Extract the [x, y] coordinate from the center of the cell holding the provided text.  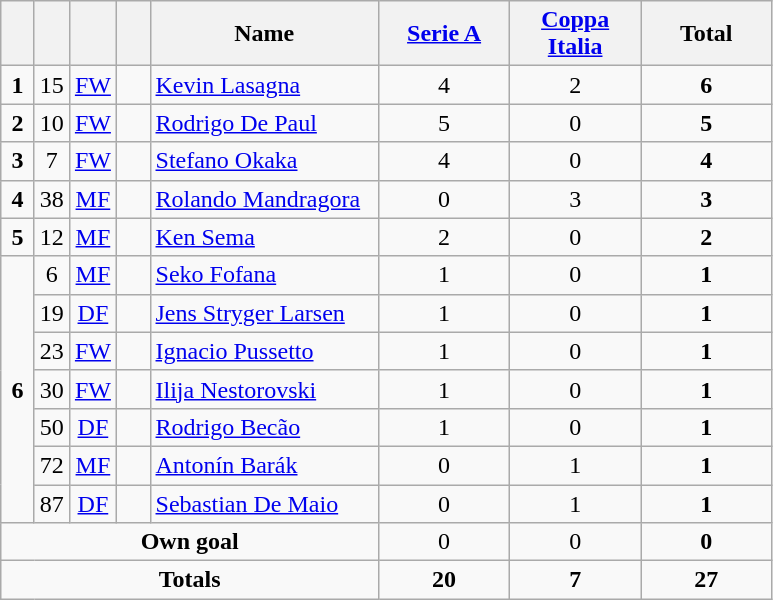
Ignacio Pussetto [264, 351]
Ilija Nestorovski [264, 389]
20 [444, 580]
72 [52, 465]
Sebastian De Maio [264, 503]
Jens Stryger Larsen [264, 313]
Seko Fofana [264, 275]
Stefano Okaka [264, 161]
10 [52, 123]
12 [52, 237]
19 [52, 313]
Total [706, 34]
Ken Sema [264, 237]
Serie A [444, 34]
Rodrigo Becão [264, 427]
Antonín Barák [264, 465]
23 [52, 351]
Kevin Lasagna [264, 85]
Rolando Mandragora [264, 199]
Totals [190, 580]
15 [52, 85]
Own goal [190, 542]
27 [706, 580]
87 [52, 503]
30 [52, 389]
38 [52, 199]
Coppa Italia [576, 34]
Name [264, 34]
50 [52, 427]
Rodrigo De Paul [264, 123]
